Output the (x, y) coordinate of the center of the cell containing the given text.  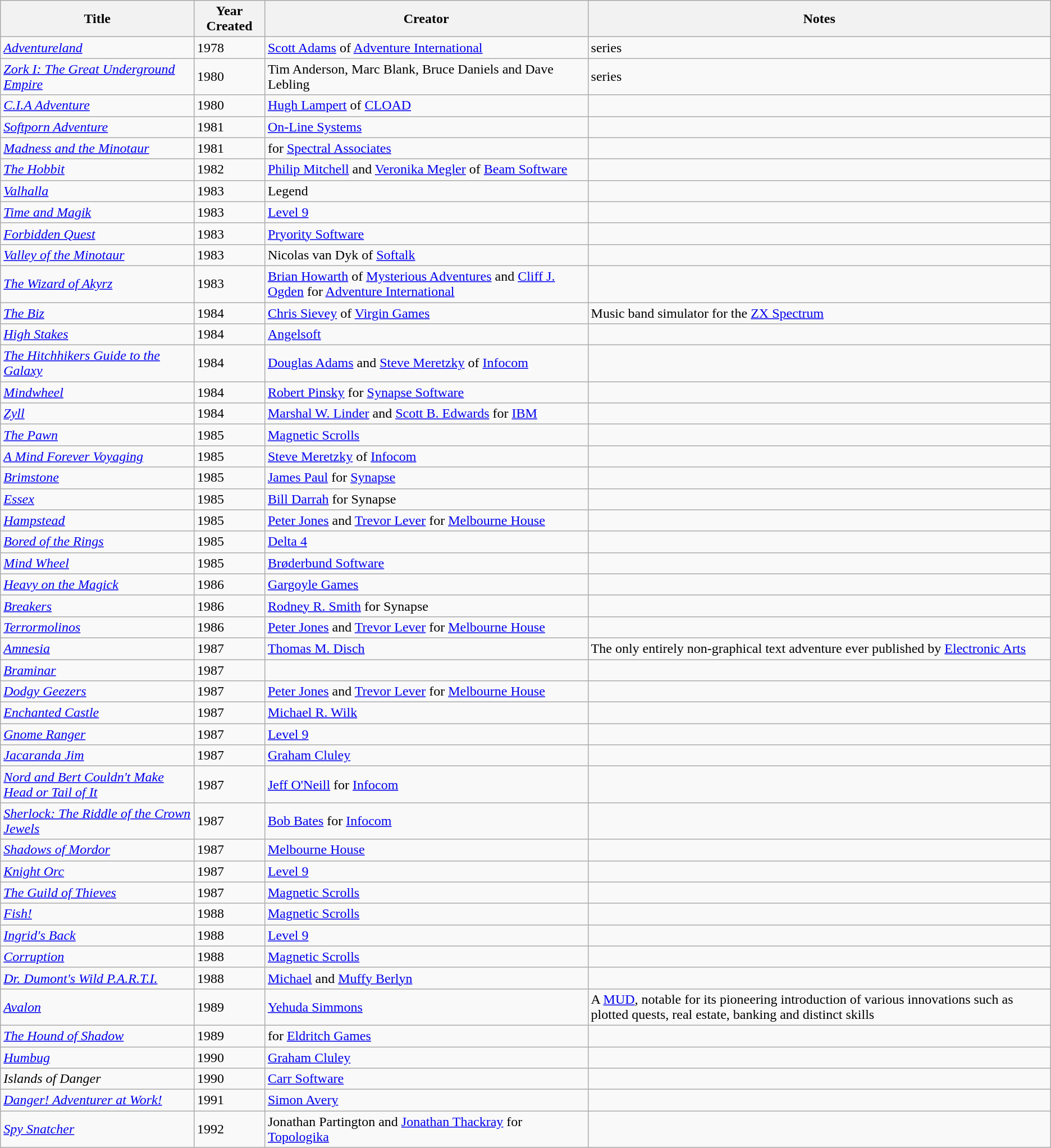
Jonathan Partington and Jonathan Thackray for Topologika (426, 1129)
A MUD, notable for its pioneering introduction of various innovations such as plotted quests, real estate, banking and distinct skills (819, 1007)
for Eldritch Games (426, 1036)
Scott Adams of Adventure International (426, 48)
Robert Pinsky for Synapse Software (426, 392)
Nicolas van Dyk of Softalk (426, 255)
Dr. Dumont's Wild P.A.R.T.I. (98, 978)
1978 (230, 48)
Hampstead (98, 520)
Amnesia (98, 648)
Brian Howarth of Mysterious Adventures and Cliff J. Ogden for Adventure International (426, 284)
Valhalla (98, 191)
Bored of the Rings (98, 542)
Breakers (98, 606)
Adventureland (98, 48)
Marshal W. Linder and Scott B. Edwards for IBM (426, 414)
Gargoyle Games (426, 584)
Corruption (98, 957)
A Mind Forever Voyaging (98, 456)
Carr Software (426, 1079)
Creator (426, 19)
Legend (426, 191)
The Pawn (98, 435)
Brimstone (98, 478)
Valley of the Minotaur (98, 255)
Avalon (98, 1007)
The Hobbit (98, 170)
Douglas Adams and Steve Meretzky of Infocom (426, 364)
Zork I: The Great Underground Empire (98, 76)
Steve Meretzky of Infocom (426, 456)
Nord and Bert Couldn't Make Head or Tail of It (98, 785)
Knight Orc (98, 871)
Danger! Adventurer at Work! (98, 1100)
On-Line Systems (426, 127)
Fish! (98, 914)
Ingrid's Back (98, 935)
Thomas M. Disch (426, 648)
The only entirely non-graphical text adventure ever published by Electronic Arts (819, 648)
Simon Avery (426, 1100)
Forbidden Quest (98, 234)
The Guild of Thieves (98, 893)
The Biz (98, 313)
Michael R. Wilk (426, 713)
Hugh Lampert of CLOAD (426, 106)
Jacaranda Jim (98, 756)
The Wizard of Akyrz (98, 284)
Zyll (98, 414)
Shadows of Mordor (98, 850)
C.I.A Adventure (98, 106)
1991 (230, 1100)
Essex (98, 499)
1992 (230, 1129)
Philip Mitchell and Veronika Megler of Beam Software (426, 170)
Jeff O'Neill for Infocom (426, 785)
Brøderbund Software (426, 563)
Bob Bates for Infocom (426, 821)
James Paul for Synapse (426, 478)
Madness and the Minotaur (98, 148)
Title (98, 19)
Sherlock: The Riddle of the Crown Jewels (98, 821)
Spy Snatcher (98, 1129)
Chris Sievey of Virgin Games (426, 313)
High Stakes (98, 335)
Islands of Danger (98, 1079)
Rodney R. Smith for Synapse (426, 606)
Yehuda Simmons (426, 1007)
Time and Magik (98, 212)
1982 (230, 170)
Bill Darrah for Synapse (426, 499)
Humbug (98, 1057)
Delta 4 (426, 542)
Enchanted Castle (98, 713)
Tim Anderson, Marc Blank, Bruce Daniels and Dave Lebling (426, 76)
Melbourne House (426, 850)
Michael and Muffy Berlyn (426, 978)
Music band simulator for the ZX Spectrum (819, 313)
Gnome Ranger (98, 734)
Heavy on the Magick (98, 584)
Dodgy Geezers (98, 692)
The Hitchhikers Guide to the Galaxy (98, 364)
Terrormolinos (98, 627)
Notes (819, 19)
Braminar (98, 670)
Year Created (230, 19)
Pryority Software (426, 234)
Mindwheel (98, 392)
Angelsoft (426, 335)
Softporn Adventure (98, 127)
Mind Wheel (98, 563)
for Spectral Associates (426, 148)
The Hound of Shadow (98, 1036)
